Search for the cell housing the specified text and yield its [X, Y] center coordinate. 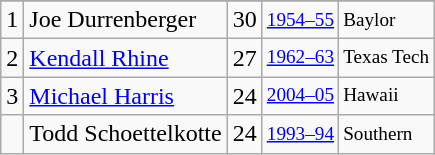
3 [12, 96]
Michael Harris [126, 96]
Texas Tech [386, 58]
Joe Durrenberger [126, 20]
Baylor [386, 20]
1993–94 [300, 134]
1954–55 [300, 20]
Todd Schoettelkotte [126, 134]
Southern [386, 134]
1 [12, 20]
2 [12, 58]
Kendall Rhine [126, 58]
2004–05 [300, 96]
Hawaii [386, 96]
1962–63 [300, 58]
27 [244, 58]
30 [244, 20]
